Pinpoint the cell where the given text exists, returning its (x, y) midpoint coordinate. 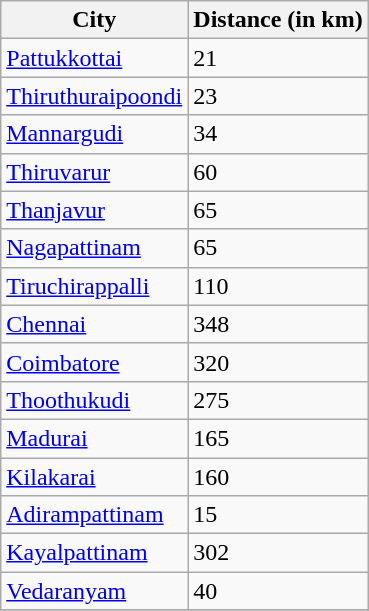
Kayalpattinam (94, 553)
21 (278, 58)
City (94, 20)
Thiruthuraipoondi (94, 96)
Thanjavur (94, 210)
Vedaranyam (94, 591)
Distance (in km) (278, 20)
Nagapattinam (94, 248)
165 (278, 438)
320 (278, 362)
348 (278, 324)
160 (278, 477)
Coimbatore (94, 362)
Mannargudi (94, 134)
Adirampattinam (94, 515)
Thiruvarur (94, 172)
15 (278, 515)
60 (278, 172)
Tiruchirappalli (94, 286)
Kilakarai (94, 477)
Pattukkottai (94, 58)
110 (278, 286)
34 (278, 134)
275 (278, 400)
23 (278, 96)
302 (278, 553)
Chennai (94, 324)
Thoothukudi (94, 400)
Madurai (94, 438)
40 (278, 591)
